Pinpoint the cell where the given text exists, returning its (x, y) midpoint coordinate. 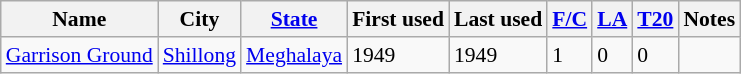
First used (398, 19)
Notes (709, 19)
1 (570, 55)
F/C (570, 19)
T20 (655, 19)
Garrison Ground (80, 55)
Shillong (200, 55)
LA (612, 19)
Name (80, 19)
Meghalaya (294, 55)
State (294, 19)
City (200, 19)
Last used (498, 19)
